Locate the cell with the specified text and output its (x, y) center coordinate. 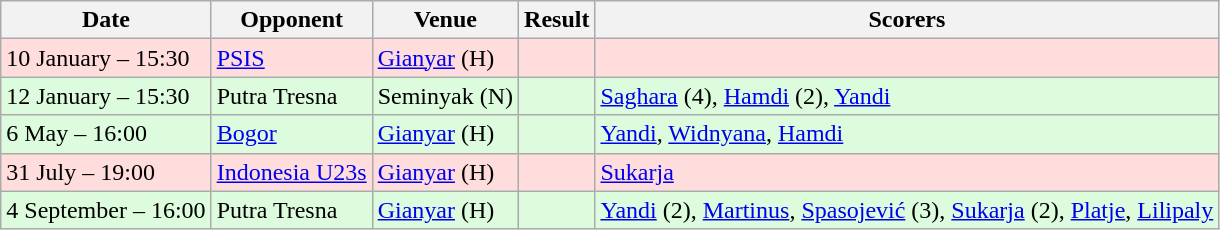
PSIS (292, 58)
Yandi, Widnyana, Hamdi (907, 134)
Opponent (292, 20)
Scorers (907, 20)
6 May – 16:00 (106, 134)
Seminyak (N) (445, 96)
Result (557, 20)
Sukarja (907, 172)
31 July – 19:00 (106, 172)
Indonesia U23s (292, 172)
Date (106, 20)
Saghara (4), Hamdi (2), Yandi (907, 96)
12 January – 15:30 (106, 96)
Venue (445, 20)
Yandi (2), Martinus, Spasojević (3), Sukarja (2), Platje, Lilipaly (907, 210)
10 January – 15:30 (106, 58)
4 September – 16:00 (106, 210)
Bogor (292, 134)
